Return the [x, y] coordinate for the center point of the cell that contains the specified text.  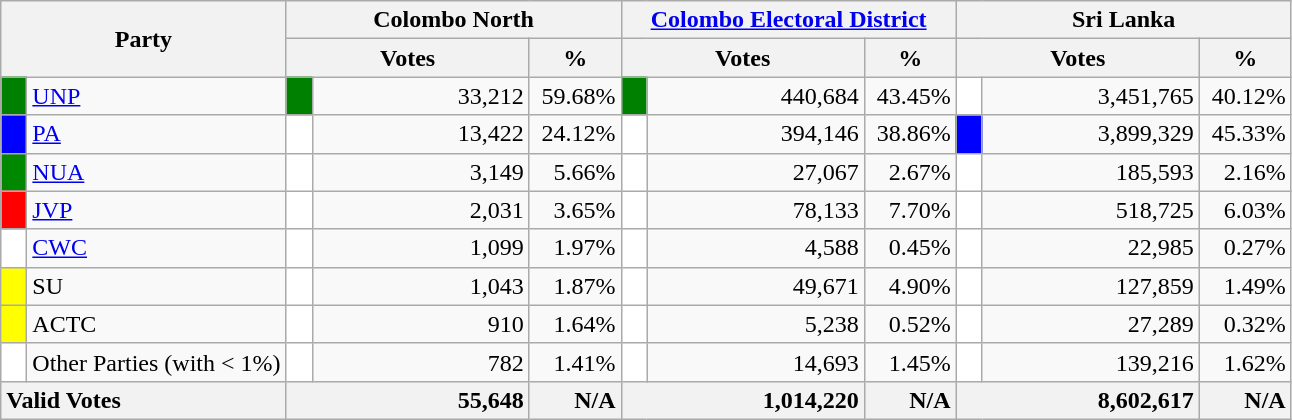
8,602,617 [1078, 400]
3,899,329 [1090, 134]
1.45% [910, 362]
394,146 [756, 134]
33,212 [420, 96]
Valid Votes [144, 400]
CWC [156, 248]
4.90% [910, 286]
59.68% [575, 96]
3,451,765 [1090, 96]
139,216 [1090, 362]
SU [156, 286]
518,725 [1090, 210]
UNP [156, 96]
910 [420, 324]
6.03% [1245, 210]
782 [420, 362]
Colombo Electoral District [788, 20]
49,671 [756, 286]
1.97% [575, 248]
1,014,220 [742, 400]
27,289 [1090, 324]
45.33% [1245, 134]
7.70% [910, 210]
JVP [156, 210]
0.27% [1245, 248]
127,859 [1090, 286]
3.65% [575, 210]
1,099 [420, 248]
ACTC [156, 324]
185,593 [1090, 172]
55,648 [408, 400]
43.45% [910, 96]
5.66% [575, 172]
440,684 [756, 96]
0.45% [910, 248]
Sri Lanka [1124, 20]
22,985 [1090, 248]
2,031 [420, 210]
NUA [156, 172]
1,043 [420, 286]
1.62% [1245, 362]
3,149 [420, 172]
PA [156, 134]
78,133 [756, 210]
1.87% [575, 286]
Other Parties (with < 1%) [156, 362]
5,238 [756, 324]
27,067 [756, 172]
38.86% [910, 134]
1.49% [1245, 286]
40.12% [1245, 96]
Colombo North [454, 20]
4,588 [756, 248]
2.67% [910, 172]
14,693 [756, 362]
1.41% [575, 362]
2.16% [1245, 172]
0.52% [910, 324]
13,422 [420, 134]
Party [144, 39]
24.12% [575, 134]
1.64% [575, 324]
0.32% [1245, 324]
